Return the [X, Y] coordinate for the center point of the cell that contains the specified text.  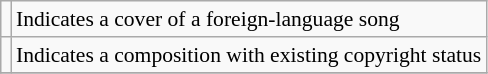
Indicates a composition with existing copyright status [248, 55]
Indicates a cover of a foreign-language song [248, 19]
